Pinpoint the cell where the given text exists, returning its [x, y] midpoint coordinate. 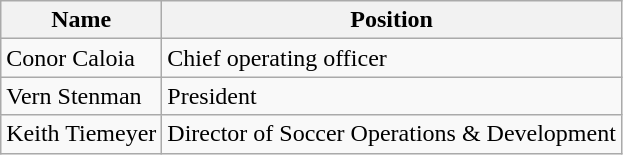
Director of Soccer Operations & Development [392, 134]
Keith Tiemeyer [82, 134]
Conor Caloia [82, 58]
Name [82, 20]
Chief operating officer [392, 58]
President [392, 96]
Position [392, 20]
Vern Stenman [82, 96]
